Identify which cell holds the provided text, then report its [x, y] central coordinate. 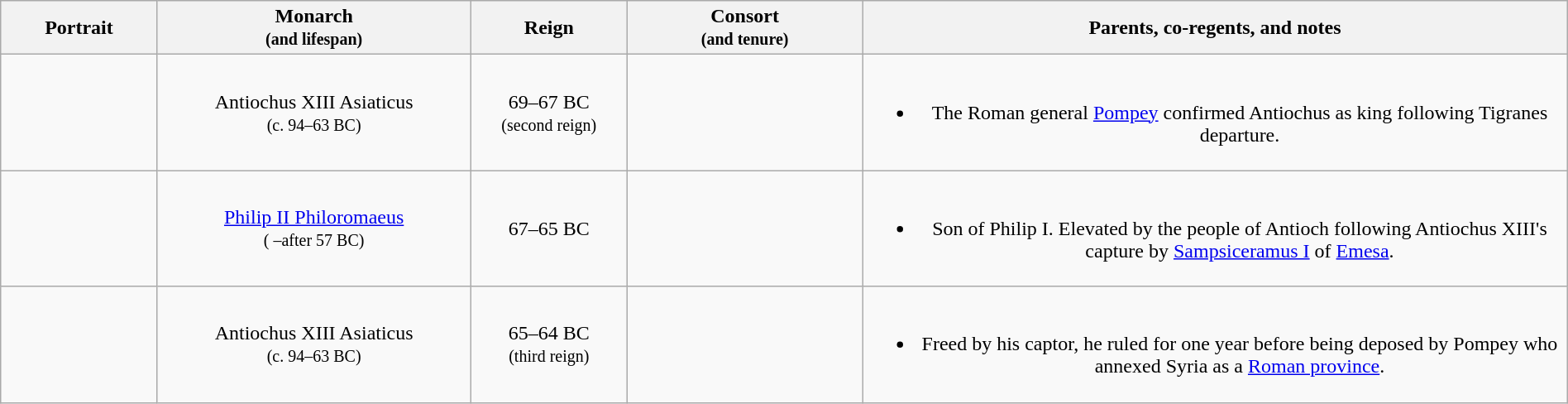
67–65 BC [549, 228]
Parents, co-regents, and notes [1216, 28]
Son of Philip I. Elevated by the people of Antioch following Antiochus XIII's capture by Sampsiceramus I of Emesa. [1216, 228]
Portrait [79, 28]
Consort(and tenure) [745, 28]
Philip II Philoromaeus( –after 57 BC) [314, 228]
69–67 BC(second reign) [549, 113]
Reign [549, 28]
Freed by his captor, he ruled for one year before being deposed by Pompey who annexed Syria as a Roman province. [1216, 344]
65–64 BC(third reign) [549, 344]
The Roman general Pompey confirmed Antiochus as king following Tigranes departure. [1216, 113]
Monarch(and lifespan) [314, 28]
